Return the (x, y) coordinate for the center point of the cell that contains the specified text.  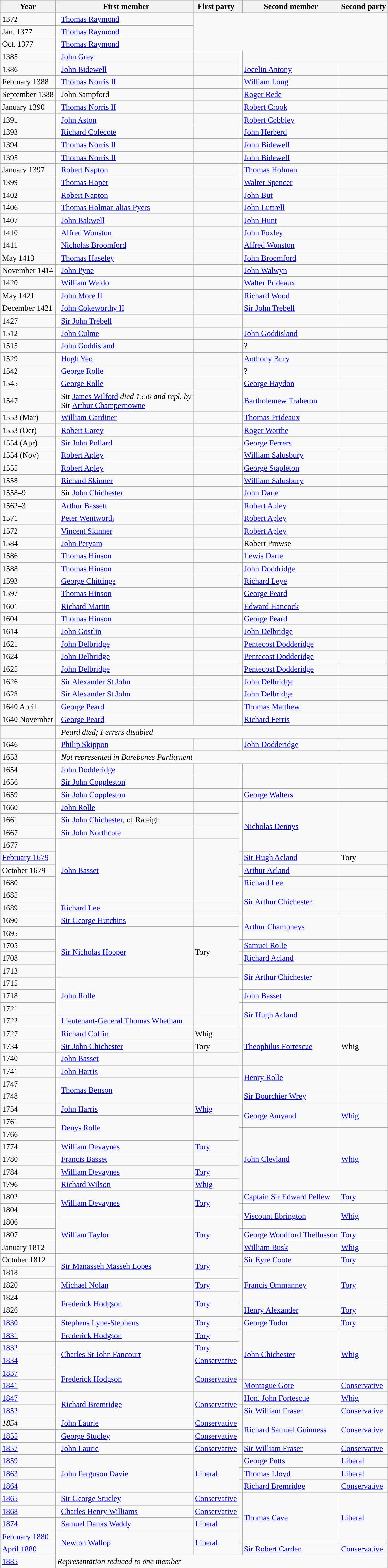
Lewis Darte (291, 556)
John Hunt (291, 220)
Anthony Bury (291, 358)
Thomas Prideaux (291, 418)
Stephens Lyne-Stephens (126, 1323)
Francis Basset (126, 1159)
Robert Prowse (291, 543)
Robert Cobbley (291, 120)
1555 (28, 468)
First party (216, 7)
Philip Skippon (126, 744)
1625 (28, 669)
1754 (28, 1109)
1715 (28, 983)
February 1679 (28, 858)
John Gostlin (126, 631)
Peard died; Ferrers disabled (224, 732)
1661 (28, 820)
Hugh Yeo (126, 358)
George Ferrers (291, 443)
John Broomford (291, 258)
1660 (28, 807)
John Darte (291, 493)
Lieutenant-General Thomas Whetham (126, 1021)
Sir George Hutchins (126, 920)
Richard Martin (126, 606)
Sir Bourchier Wrey (291, 1096)
Not represented in Barebones Parliament (224, 757)
Sir John Northcote (126, 833)
1545 (28, 384)
John Doddridge (291, 568)
December 1421 (28, 308)
1391 (28, 120)
May 1421 (28, 296)
1399 (28, 183)
1402 (28, 195)
Montague Gore (291, 1386)
Thomas Holman (291, 170)
John Luttrell (291, 208)
Samuel Rolle (291, 945)
1571 (28, 518)
1721 (28, 1009)
1859 (28, 1461)
Thomas Benson (126, 1090)
January 1390 (28, 107)
Sir Nicholas Hooper (126, 952)
October 1679 (28, 870)
Sir George Stucley (126, 1499)
Thomas Lloyd (291, 1474)
1685 (28, 895)
February 1388 (28, 82)
Jan. 1377 (28, 32)
Roger Worthe (291, 430)
George Tudor (291, 1323)
John But (291, 195)
Sir Robert Carden (291, 1549)
1385 (28, 57)
1830 (28, 1323)
William Long (291, 82)
1863 (28, 1474)
Theophilus Fortescue (291, 1046)
1628 (28, 694)
Richard Leye (291, 581)
1741 (28, 1071)
1718 (28, 996)
1852 (28, 1411)
Nicholas Broomford (126, 245)
1865 (28, 1499)
1677 (28, 845)
1640 November (28, 719)
1832 (28, 1348)
John Foxley (291, 233)
John Bakwell (126, 220)
1653 (28, 757)
Charles Henry Williams (126, 1511)
1868 (28, 1511)
Richard Ferris (291, 719)
Richard Wood (291, 296)
1395 (28, 158)
John Walwyn (291, 270)
1515 (28, 346)
1584 (28, 543)
1747 (28, 1084)
John Grey (126, 57)
George Stapleton (291, 468)
Second party (364, 7)
Thomas Holman alias Pyers (126, 208)
February 1880 (28, 1536)
1713 (28, 971)
Arthur Champneys (291, 927)
1558–9 (28, 493)
1722 (28, 1021)
Henry Alexander (291, 1310)
1394 (28, 145)
William Weldo (126, 283)
Richard Acland (291, 958)
1834 (28, 1360)
1705 (28, 945)
Robert Carey (126, 430)
1597 (28, 594)
1572 (28, 531)
John Cokeworthy II (126, 308)
Richard Wilson (126, 1185)
John More II (126, 296)
George Chittinge (126, 581)
1562–3 (28, 506)
January 1812 (28, 1247)
1427 (28, 321)
John Sampford (126, 94)
Thomas Hoper (126, 183)
John Culme (126, 333)
Sir John Chichester, of Raleigh (126, 820)
1386 (28, 69)
Sir Manasseh Masseh Lopes (126, 1266)
January 1397 (28, 170)
George Potts (291, 1461)
1818 (28, 1272)
Richard Skinner (126, 481)
John Herberd (291, 132)
1806 (28, 1222)
Richard Samuel Guinness (291, 1430)
Newton Wallop (126, 1543)
1748 (28, 1096)
Sir John Pollard (126, 443)
1780 (28, 1159)
Captain Sir Edward Pellew (291, 1197)
1667 (28, 833)
Bartholemew Traheron (291, 401)
1407 (28, 220)
Denys Rolle (126, 1128)
1695 (28, 933)
Francis Ommanney (291, 1285)
Henry Rolle (291, 1078)
1734 (28, 1046)
1512 (28, 333)
Vincent Skinner (126, 531)
1680 (28, 883)
1841 (28, 1386)
1393 (28, 132)
George Stucley (126, 1436)
1588 (28, 568)
1586 (28, 556)
1774 (28, 1147)
Thomas Cave (291, 1517)
First member (126, 7)
Sir Eyre Coote (291, 1260)
Edward Hancock (291, 606)
1553 (Oct) (28, 430)
1553 (Mar) (28, 418)
1624 (28, 657)
Second member (291, 7)
1659 (28, 795)
1410 (28, 233)
John Chichester (291, 1354)
November 1414 (28, 270)
Oct. 1377 (28, 44)
1547 (28, 401)
1826 (28, 1310)
1604 (28, 619)
1820 (28, 1285)
George Haydon (291, 384)
George Walters (291, 795)
1796 (28, 1185)
William Busk (291, 1247)
Samuel Danks Waddy (126, 1524)
1558 (28, 481)
1621 (28, 644)
1529 (28, 358)
1708 (28, 958)
George Amyand (291, 1115)
John Ferguson Davie (126, 1474)
1855 (28, 1436)
Thomas Haseley (126, 258)
Charles St John Fancourt (126, 1354)
1646 (28, 744)
John Aston (126, 120)
1420 (28, 283)
Michael Nolan (126, 1285)
1554 (Apr) (28, 443)
1807 (28, 1235)
October 1812 (28, 1260)
1727 (28, 1034)
1411 (28, 245)
John Clevland (291, 1159)
1690 (28, 920)
Robert Crook (291, 107)
John Pyne (126, 270)
Arthur Bassett (126, 506)
Sir James Wilford died 1550 and repl. by Sir Arthur Champernowne (126, 401)
William Taylor (126, 1235)
1804 (28, 1210)
Thomas Matthew (291, 707)
1614 (28, 631)
Walter Prideaux (291, 283)
Roger Rede (291, 94)
Year (28, 7)
Representation reduced to one member (222, 1561)
1864 (28, 1486)
1847 (28, 1398)
1885 (28, 1561)
September 1388 (28, 94)
George Woodford Thellusson (291, 1235)
Nicholas Dennys (291, 826)
1601 (28, 606)
1740 (28, 1059)
May 1413 (28, 258)
Arthur Acland (291, 870)
Peter Wentworth (126, 518)
Viscount Ebrington (291, 1216)
William Gardiner (126, 418)
1542 (28, 371)
1593 (28, 581)
1854 (28, 1423)
1406 (28, 208)
1824 (28, 1298)
April 1880 (28, 1549)
1784 (28, 1172)
1554 (Nov) (28, 455)
Richard Colecote (126, 132)
1766 (28, 1134)
1857 (28, 1448)
1654 (28, 770)
Jocelin Antony (291, 69)
Hon. John Fortescue (291, 1398)
1802 (28, 1197)
1831 (28, 1335)
John Peryam (126, 543)
1874 (28, 1524)
1372 (28, 19)
1640 April (28, 707)
1656 (28, 782)
Walter Spencer (291, 183)
1626 (28, 682)
1837 (28, 1373)
1761 (28, 1122)
1689 (28, 908)
Richard Coffin (126, 1034)
